Pinpoint the cell where the given text exists, returning its (x, y) midpoint coordinate. 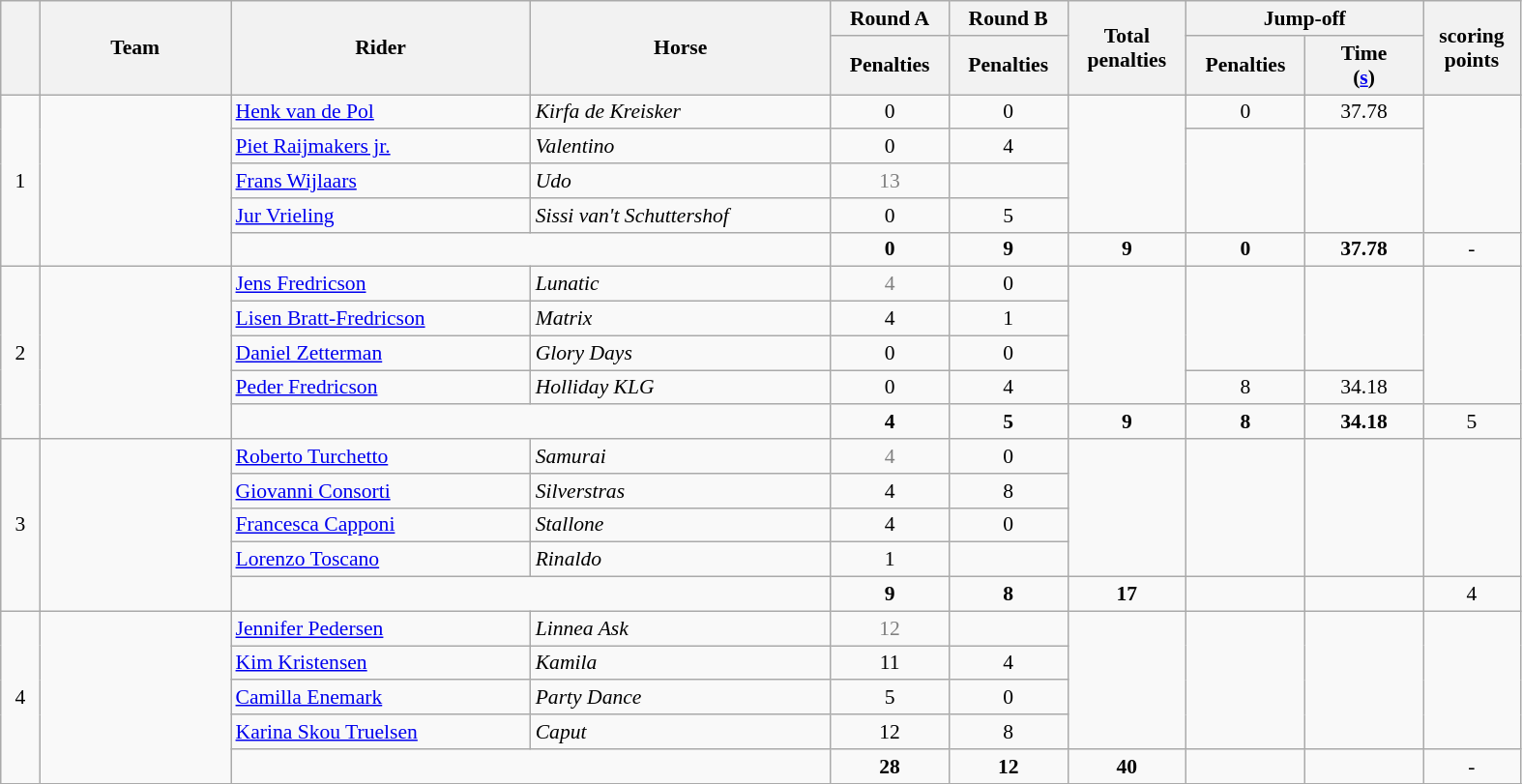
Jur Vrieling (380, 216)
Silverstras (681, 491)
Rider (380, 48)
Round A (890, 18)
Matrix (681, 319)
Team (135, 48)
Kim Kristensen (380, 663)
Udo (681, 181)
Frans Wijlaars (380, 181)
13 (890, 181)
3 (20, 525)
Kirfa de Kreisker (681, 112)
Holliday KLG (681, 388)
Kamila (681, 663)
Francesca Capponi (380, 525)
Caput (681, 732)
Time(s) (1363, 66)
Party Dance (681, 698)
28 (890, 767)
Round B (1008, 18)
11 (890, 663)
Roberto Turchetto (380, 456)
Jens Fredricson (380, 284)
Samurai (681, 456)
Peder Fredricson (380, 388)
17 (1127, 595)
Daniel Zetterman (380, 353)
Giovanni Consorti (380, 491)
Valentino (681, 147)
Henk van de Pol (380, 112)
Karina Skou Truelsen (380, 732)
Rinaldo (681, 560)
Piet Raijmakers jr. (380, 147)
Jennifer Pedersen (380, 628)
40 (1127, 767)
Linnea Ask (681, 628)
Glory Days (681, 353)
Lorenzo Toscano (380, 560)
Horse (681, 48)
Total penalties (1127, 48)
scoringpoints (1472, 48)
Lunatic (681, 284)
Camilla Enemark (380, 698)
Lisen Bratt-Fredricson (380, 319)
Jump-off (1305, 18)
Stallone (681, 525)
2 (20, 353)
Sissi van't Schuttershof (681, 216)
